Search for the cell housing the specified text and yield its [x, y] center coordinate. 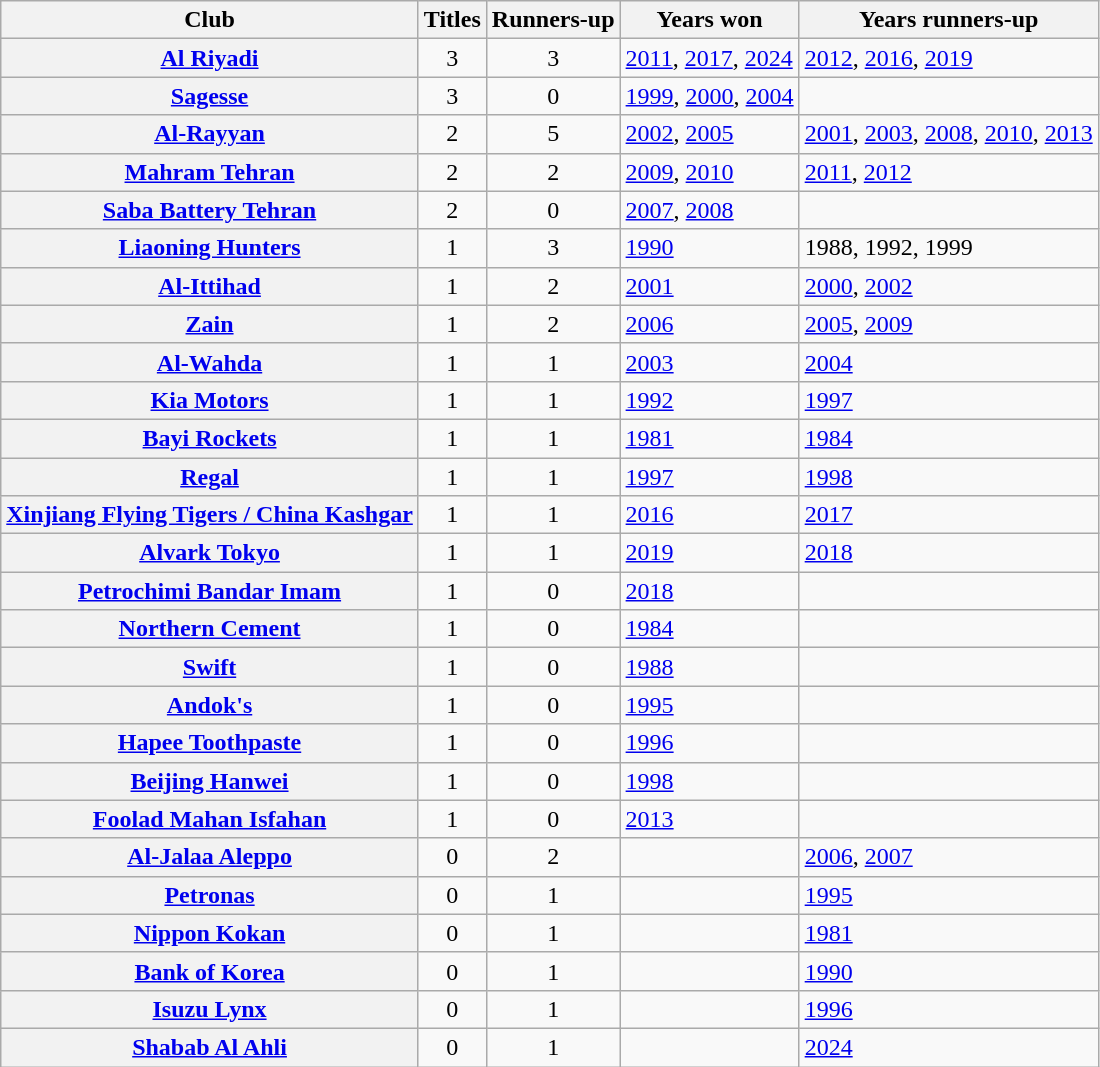
2000, 2002 [948, 286]
Xinjiang Flying Tigers / China Kashgar [210, 515]
2007, 2008 [710, 210]
2017 [948, 515]
Andok's [210, 705]
2006, 2007 [948, 857]
2002, 2005 [710, 134]
Alvark Tokyo [210, 553]
Hapee Toothpaste [210, 743]
Bank of Korea [210, 971]
Years runners-up [948, 20]
Al Riyadi [210, 58]
2009, 2010 [710, 172]
2013 [710, 819]
Bayi Rockets [210, 438]
Foolad Mahan Isfahan [210, 819]
Titles [452, 20]
Kia Motors [210, 400]
Al-Rayyan [210, 134]
Runners-up [553, 20]
Al-Jalaa Aleppo [210, 857]
Northern Cement [210, 629]
Al-Ittihad [210, 286]
Years won [710, 20]
Club [210, 20]
Shabab Al Ahli [210, 1047]
1999, 2000, 2004 [710, 96]
Sagesse [210, 96]
2001 [710, 286]
2016 [710, 515]
2003 [710, 362]
Petronas [210, 895]
1988 [710, 667]
Petrochimi Bandar Imam [210, 591]
2005, 2009 [948, 324]
2024 [948, 1047]
2019 [710, 553]
Swift [210, 667]
2011, 2017, 2024 [710, 58]
Regal [210, 477]
Saba Battery Tehran [210, 210]
Mahram Tehran [210, 172]
Liaoning Hunters [210, 248]
Isuzu Lynx [210, 1009]
2011, 2012 [948, 172]
5 [553, 134]
Zain [210, 324]
Beijing Hanwei [210, 781]
Nippon Kokan [210, 933]
2012, 2016, 2019 [948, 58]
2001, 2003, 2008, 2010, 2013 [948, 134]
Al-Wahda [210, 362]
2004 [948, 362]
2006 [710, 324]
1992 [710, 400]
1988, 1992, 1999 [948, 248]
